Return the [x, y] coordinate for the center point of the cell that contains the specified text.  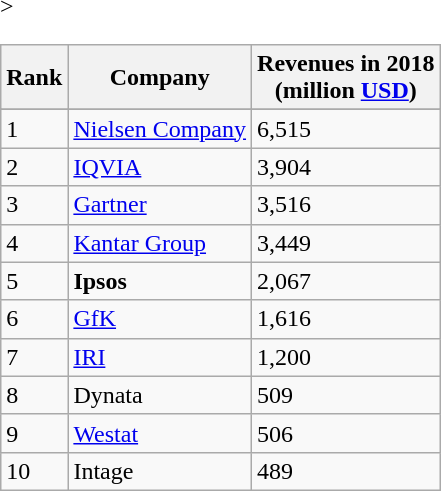
1 [34, 129]
5 [34, 281]
6,515 [346, 129]
Rank [34, 78]
3,449 [346, 243]
Nielsen Company [160, 129]
IRI [160, 357]
Company [160, 78]
Ipsos [160, 281]
Revenues in 2018 (million USD) [346, 78]
Kantar Group [160, 243]
3 [34, 205]
Westat [160, 433]
509 [346, 395]
Gartner [160, 205]
9 [34, 433]
2 [34, 167]
3,904 [346, 167]
Dynata [160, 395]
GfK [160, 319]
1,200 [346, 357]
IQVIA [160, 167]
7 [34, 357]
2,067 [346, 281]
1,616 [346, 319]
6 [34, 319]
8 [34, 395]
10 [34, 471]
4 [34, 243]
489 [346, 471]
506 [346, 433]
Intage [160, 471]
3,516 [346, 205]
